Output the (X, Y) coordinate of the center of the cell containing the given text.  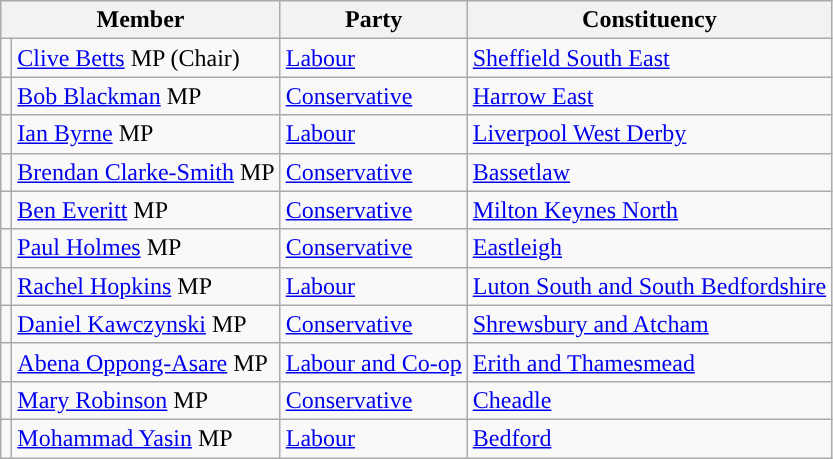
Luton South and South Bedfordshire (649, 286)
Erith and Thamesmead (649, 362)
Bob Blackman MP (146, 96)
Sheffield South East (649, 58)
Rachel Hopkins MP (146, 286)
Shrewsbury and Atcham (649, 324)
Eastleigh (649, 248)
Harrow East (649, 96)
Bedford (649, 438)
Party (374, 20)
Brendan Clarke-Smith MP (146, 172)
Mary Robinson MP (146, 400)
Clive Betts MP (Chair) (146, 58)
Milton Keynes North (649, 210)
Abena Oppong-Asare MP (146, 362)
Ben Everitt MP (146, 210)
Daniel Kawczynski MP (146, 324)
Bassetlaw (649, 172)
Labour and Co-op (374, 362)
Member (140, 20)
Mohammad Yasin MP (146, 438)
Constituency (649, 20)
Ian Byrne MP (146, 134)
Cheadle (649, 400)
Paul Holmes MP (146, 248)
Liverpool West Derby (649, 134)
